Return the [X, Y] coordinate for the center point of the cell that contains the specified text.  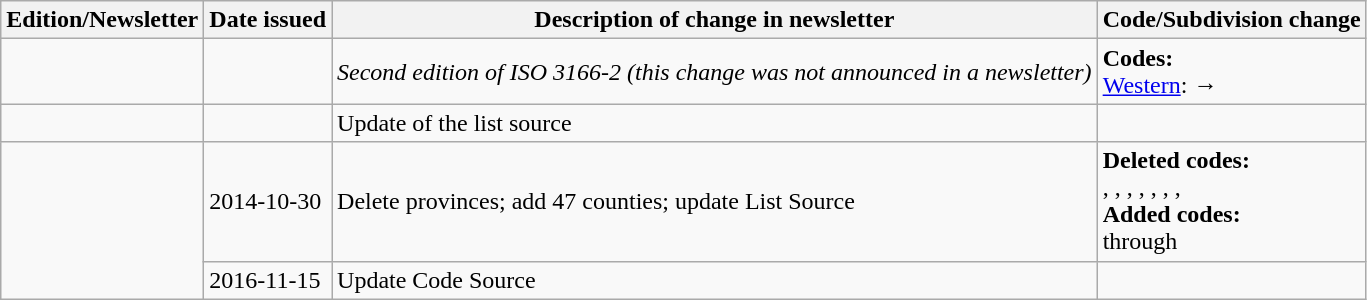
Description of change in newsletter [715, 20]
Date issued [268, 20]
Second edition of ISO 3166-2 (this change was not announced in a newsletter) [715, 72]
Code/Subdivision change [1232, 20]
Edition/Newsletter [102, 20]
2016-11-15 [268, 280]
Update of the list source [715, 123]
Deleted codes:, , , , , , , Added codes: through [1232, 202]
Delete provinces; add 47 counties; update List Source [715, 202]
Update Code Source [715, 280]
Codes: Western: → [1232, 72]
2014-10-30 [268, 202]
